Locate the cell with the specified text and output its [x, y] center coordinate. 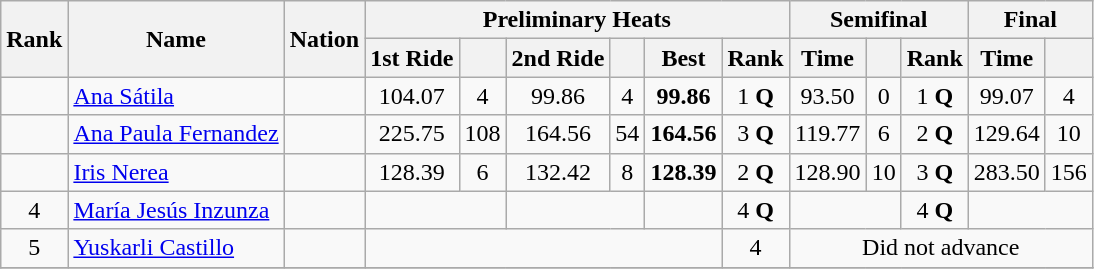
0 [884, 96]
Best [684, 58]
108 [482, 134]
Final [1030, 20]
Ana Paula Fernandez [176, 134]
1st Ride [412, 58]
María Jesús Inzunza [176, 210]
99.07 [1006, 96]
Semifinal [878, 20]
93.50 [828, 96]
129.64 [1006, 134]
8 [628, 172]
156 [1068, 172]
2nd Ride [558, 58]
Did not advance [940, 248]
Yuskarli Castillo [176, 248]
Ana Sátila [176, 96]
5 [34, 248]
225.75 [412, 134]
283.50 [1006, 172]
Preliminary Heats [577, 20]
104.07 [412, 96]
128.90 [828, 172]
54 [628, 134]
Iris Nerea [176, 172]
Name [176, 39]
119.77 [828, 134]
132.42 [558, 172]
Nation [324, 39]
